From the cell containing the given text, extract its center point as [X, Y] coordinate. 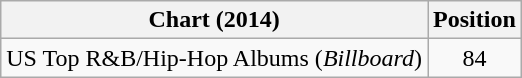
US Top R&B/Hip-Hop Albums (Billboard) [214, 58]
Chart (2014) [214, 20]
84 [475, 58]
Position [475, 20]
